Determine the (X, Y) coordinate at the center of the cell enclosing the given text.  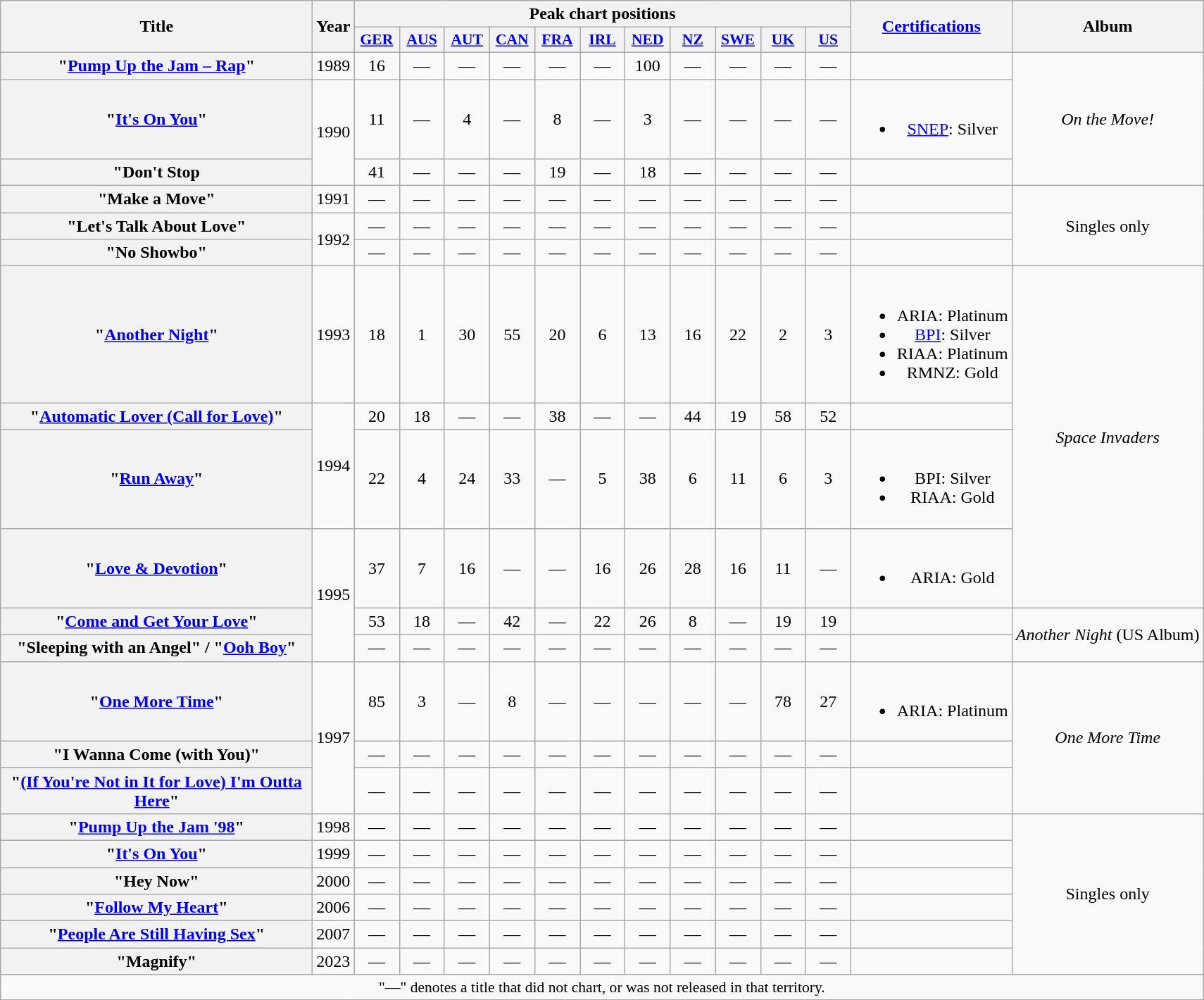
5 (603, 479)
NZ (693, 40)
SWE (738, 40)
78 (783, 701)
"People Are Still Having Sex" (156, 935)
1999 (334, 854)
1994 (334, 465)
33 (512, 479)
BPI: SilverRIAA: Gold (931, 479)
2000 (334, 881)
37 (377, 568)
CAN (512, 40)
55 (512, 335)
Space Invaders (1108, 437)
Album (1108, 27)
"Let's Talk About Love" (156, 226)
13 (648, 335)
"Automatic Lover (Call for Love)" (156, 416)
41 (377, 173)
58 (783, 416)
1 (422, 335)
2 (783, 335)
53 (377, 621)
Year (334, 27)
ARIA: Platinum (931, 701)
1992 (334, 239)
"Hey Now" (156, 881)
AUT (467, 40)
100 (648, 65)
1989 (334, 65)
NED (648, 40)
Certifications (931, 27)
28 (693, 568)
"Love & Devotion" (156, 568)
"Pump Up the Jam '98" (156, 827)
1991 (334, 199)
42 (512, 621)
"Make a Move" (156, 199)
"Pump Up the Jam – Rap" (156, 65)
On the Move! (1108, 118)
2007 (334, 935)
30 (467, 335)
"Run Away" (156, 479)
UK (783, 40)
"Magnify" (156, 961)
27 (828, 701)
1995 (334, 594)
1993 (334, 335)
1990 (334, 132)
Another Night (US Album) (1108, 635)
"Follow My Heart" (156, 908)
"Another Night" (156, 335)
2006 (334, 908)
52 (828, 416)
FRA (557, 40)
24 (467, 479)
GER (377, 40)
Peak chart positions (603, 14)
"I Wanna Come (with You)" (156, 754)
"No Showbo" (156, 253)
2023 (334, 961)
AUS (422, 40)
44 (693, 416)
Title (156, 27)
One More Time (1108, 737)
SNEP: Silver (931, 118)
ARIA: Gold (931, 568)
1997 (334, 737)
"Don't Stop (156, 173)
7 (422, 568)
IRL (603, 40)
1998 (334, 827)
"Sleeping with an Angel" / "Ooh Boy" (156, 648)
"One More Time" (156, 701)
ARIA: PlatinumBPI: SilverRIAA: PlatinumRMNZ: Gold (931, 335)
"(If You're Not in It for Love) I'm Outta Here" (156, 790)
US (828, 40)
"Come and Get Your Love" (156, 621)
85 (377, 701)
"—" denotes a title that did not chart, or was not released in that territory. (602, 987)
